Output the [x, y] coordinate of the center of the cell containing the given text.  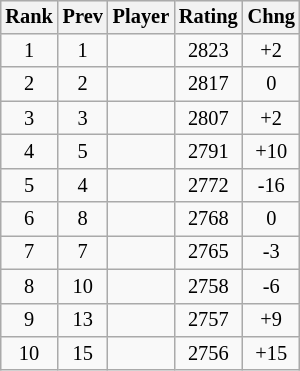
13 [83, 320]
2768 [208, 219]
6 [28, 219]
Rank [28, 17]
2823 [208, 51]
Chng [272, 17]
2791 [208, 152]
2758 [208, 286]
-16 [272, 185]
Player [141, 17]
+10 [272, 152]
2817 [208, 84]
2757 [208, 320]
2772 [208, 185]
-3 [272, 253]
-6 [272, 286]
9 [28, 320]
Rating [208, 17]
15 [83, 354]
Prev [83, 17]
+9 [272, 320]
+15 [272, 354]
2807 [208, 118]
2765 [208, 253]
2756 [208, 354]
